Search for the cell housing the specified text and yield its [x, y] center coordinate. 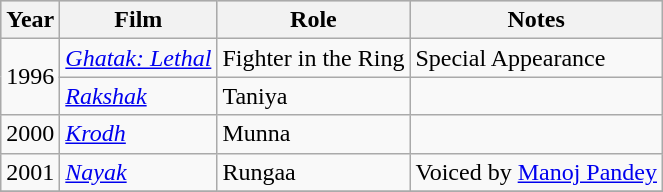
Role [314, 20]
2000 [30, 134]
Year [30, 20]
Special Appearance [536, 58]
Fighter in the Ring [314, 58]
Nayak [138, 172]
Rakshak [138, 96]
Notes [536, 20]
1996 [30, 77]
2001 [30, 172]
Krodh [138, 134]
Taniya [314, 96]
Voiced by Manoj Pandey [536, 172]
Rungaa [314, 172]
Munna [314, 134]
Ghatak: Lethal [138, 58]
Film [138, 20]
